From the cell containing the given text, extract its center point as [x, y] coordinate. 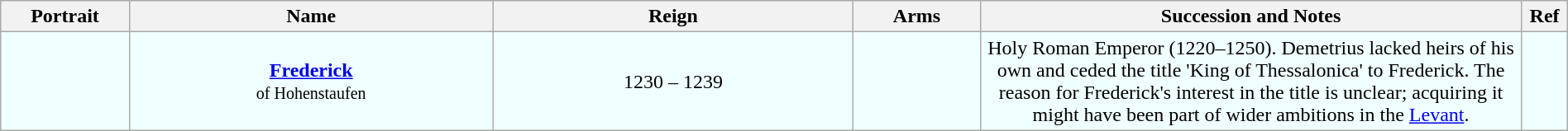
Name [311, 16]
Frederickof Hohenstaufen [311, 81]
Succession and Notes [1250, 16]
Ref [1545, 16]
Arms [916, 16]
Portrait [65, 16]
1230 – 1239 [673, 81]
Reign [673, 16]
